Search for the cell housing the specified text and yield its (X, Y) center coordinate. 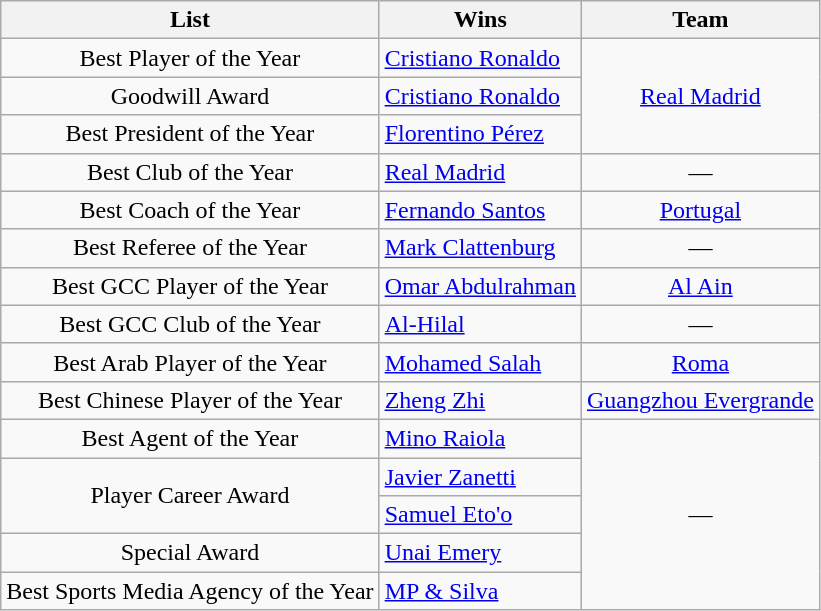
Javier Zanetti (480, 477)
Wins (480, 20)
Best President of the Year (190, 134)
Roma (700, 362)
Zheng Zhi (480, 400)
Best Agent of the Year (190, 438)
Best GCC Club of the Year (190, 324)
Special Award (190, 553)
Mohamed Salah (480, 362)
Guangzhou Evergrande (700, 400)
Best Club of the Year (190, 172)
Team (700, 20)
Omar Abdulrahman (480, 286)
Al-Hilal (480, 324)
Mark Clattenburg (480, 248)
MP & Silva (480, 591)
Fernando Santos (480, 210)
Best Chinese Player of the Year (190, 400)
Best Referee of the Year (190, 248)
Mino Raiola (480, 438)
Unai Emery (480, 553)
Florentino Pérez (480, 134)
Goodwill Award (190, 96)
Samuel Eto'o (480, 515)
Al Ain (700, 286)
Best Player of the Year (190, 58)
Best Coach of the Year (190, 210)
List (190, 20)
Best GCC Player of the Year (190, 286)
Player Career Award (190, 496)
Best Arab Player of the Year (190, 362)
Best Sports Media Agency of the Year (190, 591)
Portugal (700, 210)
